Determine the (X, Y) coordinate at the center of the cell enclosing the given text.  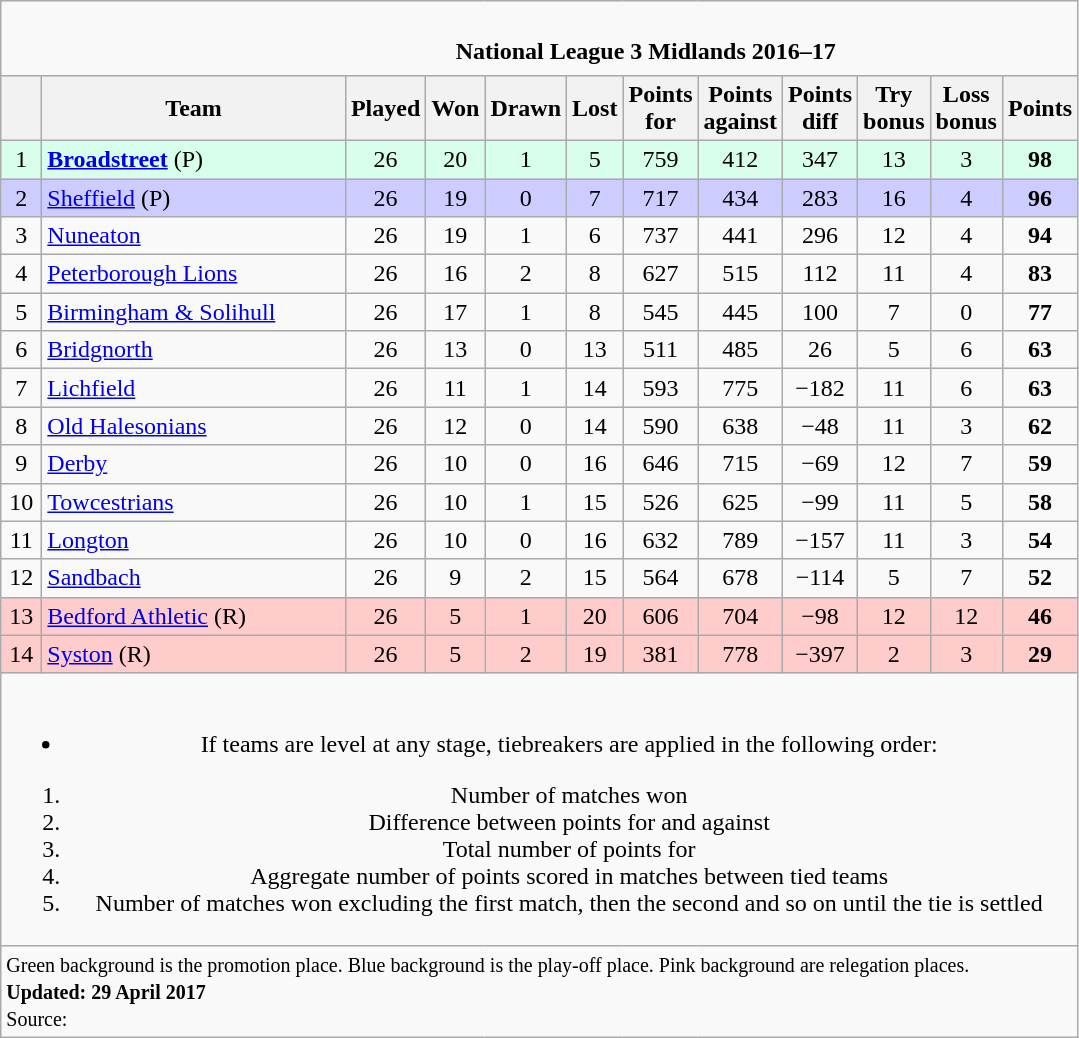
564 (660, 578)
296 (820, 236)
Peterborough Lions (194, 274)
83 (1040, 274)
511 (660, 350)
−99 (820, 502)
445 (740, 312)
59 (1040, 464)
441 (740, 236)
77 (1040, 312)
62 (1040, 426)
94 (1040, 236)
789 (740, 540)
52 (1040, 578)
58 (1040, 502)
−182 (820, 388)
54 (1040, 540)
515 (740, 274)
100 (820, 312)
Broadstreet (P) (194, 159)
96 (1040, 197)
590 (660, 426)
112 (820, 274)
−397 (820, 654)
Old Halesonians (194, 426)
Towcestrians (194, 502)
381 (660, 654)
638 (740, 426)
775 (740, 388)
Sheffield (P) (194, 197)
347 (820, 159)
717 (660, 197)
632 (660, 540)
17 (456, 312)
Drawn (526, 108)
678 (740, 578)
Derby (194, 464)
545 (660, 312)
46 (1040, 616)
Longton (194, 540)
Lost (595, 108)
Birmingham & Solihull (194, 312)
Nuneaton (194, 236)
−157 (820, 540)
Played (385, 108)
Green background is the promotion place. Blue background is the play-off place. Pink background are relegation places.Updated: 29 April 2017Source: (540, 991)
Won (456, 108)
627 (660, 274)
434 (740, 197)
98 (1040, 159)
Points against (740, 108)
Sandbach (194, 578)
704 (740, 616)
593 (660, 388)
485 (740, 350)
759 (660, 159)
−48 (820, 426)
Lichfield (194, 388)
Points diff (820, 108)
Try bonus (894, 108)
−114 (820, 578)
283 (820, 197)
Team (194, 108)
Syston (R) (194, 654)
Loss bonus (966, 108)
646 (660, 464)
737 (660, 236)
412 (740, 159)
−98 (820, 616)
Points for (660, 108)
526 (660, 502)
Bedford Athletic (R) (194, 616)
−69 (820, 464)
606 (660, 616)
778 (740, 654)
625 (740, 502)
715 (740, 464)
29 (1040, 654)
Bridgnorth (194, 350)
Points (1040, 108)
